Return the (x, y) coordinate for the center point of the cell that contains the specified text.  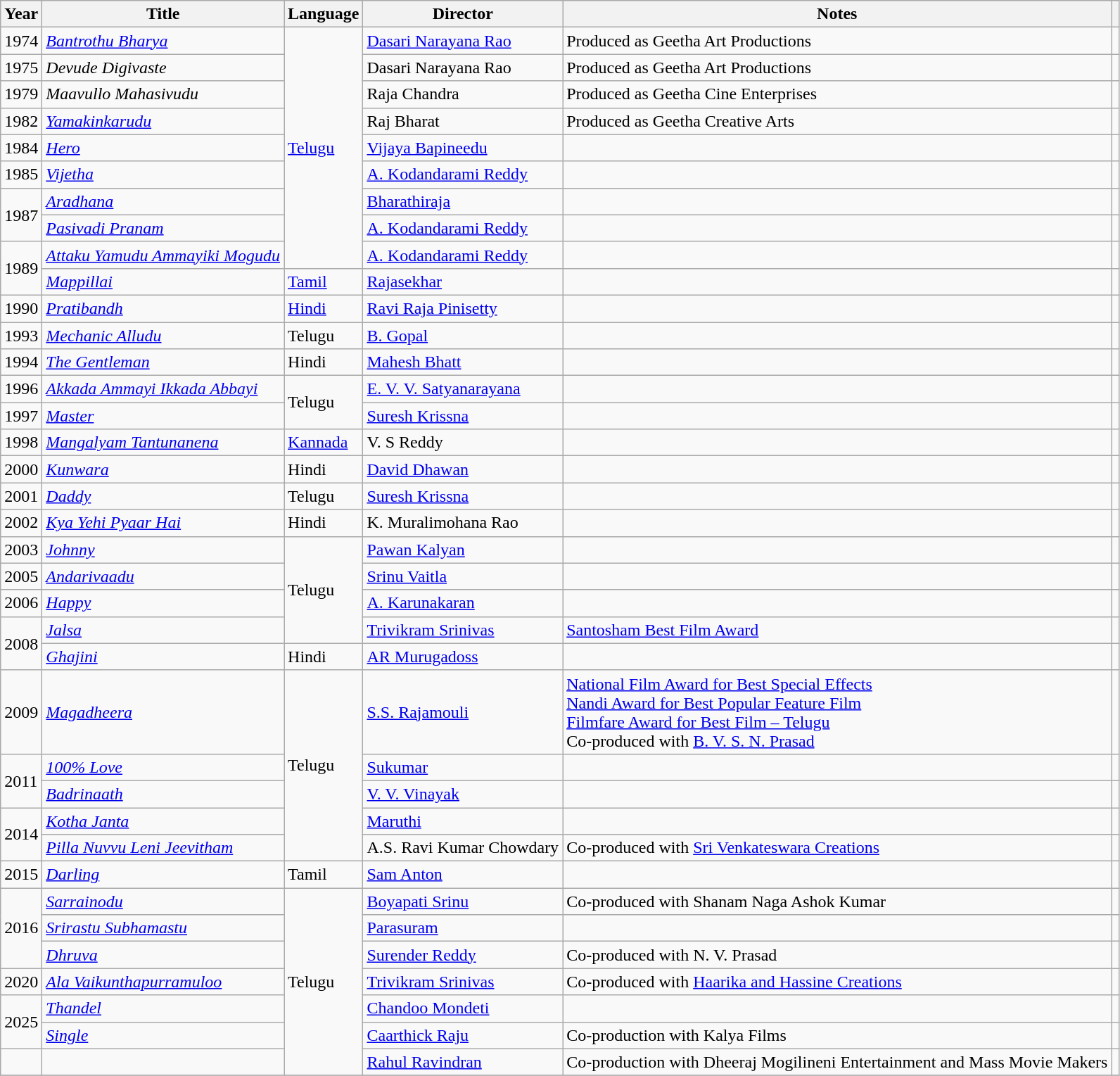
Daddy (163, 496)
1990 (21, 308)
2008 (21, 643)
E. V. V. Satyanarayana (463, 389)
Maruthi (463, 821)
Magadheera (163, 712)
Badrinaath (163, 794)
Bharathiraja (463, 201)
1989 (21, 268)
Language (324, 14)
1993 (21, 336)
Attaku Yamudu Ammayiki Mogudu (163, 255)
Johnny (163, 550)
Mangalyam Tantunanena (163, 443)
Maavullo Mahasivudu (163, 94)
Srirastu Subhamastu (163, 928)
2011 (21, 780)
2001 (21, 496)
Bantrothu Bharya (163, 41)
A.S. Ravi Kumar Chowdary (463, 848)
K. Muralimohana Rao (463, 523)
Raj Bharat (463, 121)
Master (163, 416)
Boyapati Srinu (463, 901)
Pratibandh (163, 308)
Thandel (163, 1008)
Rahul Ravindran (463, 1062)
Pawan Kalyan (463, 550)
Caarthick Raju (463, 1035)
Yamakinkarudu (163, 121)
S.S. Rajamouli (463, 712)
Title (163, 14)
Surender Reddy (463, 955)
1994 (21, 362)
100% Love (163, 767)
Raja Chandra (463, 94)
2006 (21, 603)
Parasuram (463, 928)
Pasivadi Pranam (163, 228)
A. Karunakaran (463, 603)
The Gentleman (163, 362)
2020 (21, 982)
Co-produced with Shanam Naga Ashok Kumar (837, 901)
Mechanic Alludu (163, 336)
1979 (21, 94)
Chandoo Mondeti (463, 1008)
Hero (163, 148)
Happy (163, 603)
1996 (21, 389)
Ravi Raja Pinisetty (463, 308)
Mappillai (163, 281)
Darling (163, 875)
Sam Anton (463, 875)
Produced as Geetha Cine Enterprises (837, 94)
V. V. Vinayak (463, 794)
1987 (21, 215)
2002 (21, 523)
Co-production with Dheeraj Mogilineni Entertainment and Mass Movie Makers (837, 1062)
Rajasekhar (463, 281)
Kotha Janta (163, 821)
Kunwara (163, 469)
2003 (21, 550)
Sukumar (463, 767)
Director (463, 14)
2000 (21, 469)
David Dhawan (463, 469)
1998 (21, 443)
Ala Vaikunthapurramuloo (163, 982)
Co-produced with Sri Venkateswara Creations (837, 848)
Vijetha (163, 175)
AR Murugadoss (463, 657)
Santosham Best Film Award (837, 630)
Devude Digivaste (163, 68)
Sarrainodu (163, 901)
2014 (21, 835)
Year (21, 14)
1997 (21, 416)
Single (163, 1035)
Co-production with Kalya Films (837, 1035)
Kannada (324, 443)
2016 (21, 928)
Ghajini (163, 657)
Srinu Vaitla (463, 576)
Mahesh Bhatt (463, 362)
2009 (21, 712)
Co-produced with Haarika and Hassine Creations (837, 982)
1974 (21, 41)
Notes (837, 14)
Kya Yehi Pyaar Hai (163, 523)
2005 (21, 576)
B. Gopal (463, 336)
1975 (21, 68)
Aradhana (163, 201)
Akkada Ammayi Ikkada Abbayi (163, 389)
Jalsa (163, 630)
1982 (21, 121)
1985 (21, 175)
V. S Reddy (463, 443)
Produced as Geetha Creative Arts (837, 121)
Dhruva (163, 955)
1984 (21, 148)
Co-produced with N. V. Prasad (837, 955)
Vijaya Bapineedu (463, 148)
2025 (21, 1022)
Pilla Nuvvu Leni Jeevitham (163, 848)
2015 (21, 875)
Andarivaadu (163, 576)
